Determine the (x, y) coordinate at the center of the cell enclosing the given text.  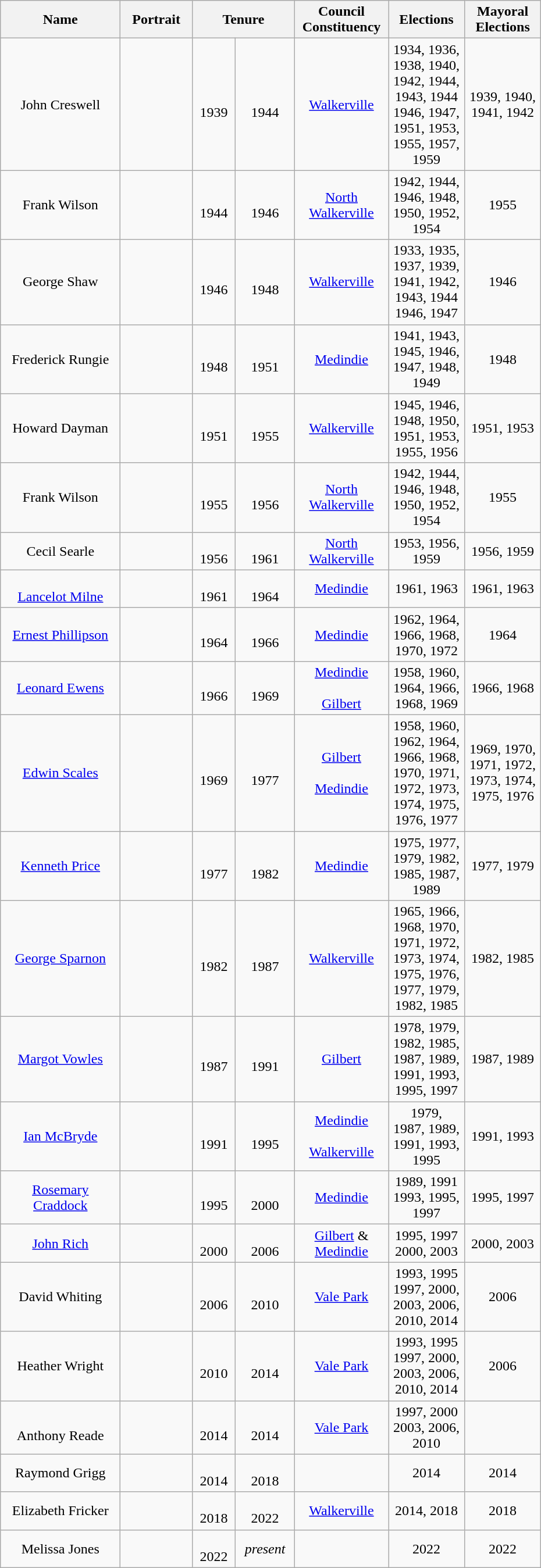
1987, 1989 (503, 1059)
1977, 1979 (503, 866)
Tenure (243, 20)
Anthony Reade (60, 1427)
1941, 1943, 1945, 1946, 1947, 1948, 1949 (427, 359)
Heather Wright (60, 1366)
Gilbert (341, 1059)
Medindie Walkerville (341, 1136)
1934, 1936, 1938, 1940, 1942, 1944, 1943, 1944 1946, 1947, 1951, 1953, 1955, 1957, 1959 (427, 105)
George Sparnon (60, 959)
1958, 1960, 1964, 1966, 1968, 1969 (427, 688)
1975, 1977, 1979, 1982, 1985, 1987, 1989 (427, 866)
1958, 1960, 1962, 1964, 1966, 1968, 1970, 1971, 1972, 1973, 1974, 1975, 1976, 1977 (427, 773)
2014, 2018 (427, 1510)
Council Constituency (341, 20)
Medindie Gilbert (341, 688)
Rosemary Craddock (60, 1198)
John Rich (60, 1243)
David Whiting (60, 1296)
Kenneth Price (60, 866)
Leonard Ewens (60, 688)
Gilbert & Medindie (341, 1243)
1965, 1966, 1968, 1970, 1971, 1972, 1973, 1974, 1975, 1976, 1977, 1979, 1982, 1985 (427, 959)
Margot Vowles (60, 1059)
1933, 1935, 1937, 1939, 1941, 1942, 1943, 1944 1946, 1947 (427, 282)
1978, 1979, 1982, 1985, 1987, 1989, 1991, 1993, 1995, 1997 (427, 1059)
1951, 1953 (503, 428)
Gilbert Medindie (341, 773)
1953, 1956, 1959 (427, 551)
Lancelot Milne (60, 588)
1962, 1964, 1966, 1968, 1970, 1972 (427, 634)
Elections (427, 20)
Name (60, 20)
George Shaw (60, 282)
Ernest Phillipson (60, 634)
Portrait (156, 20)
Howard Dayman (60, 428)
1995, 19972000, 2003 (427, 1243)
1989, 19911993, 1995, 1997 (427, 1198)
1939 (213, 105)
Raymond Grigg (60, 1473)
1995, 1997 (503, 1198)
1991, 1993 (503, 1136)
John Creswell (60, 105)
Frederick Rungie (60, 359)
1979, 1987, 1989, 1991, 1993, 1995 (427, 1136)
1956, 1959 (503, 551)
1997, 20002003, 2006, 2010 (427, 1427)
present (265, 1549)
Melissa Jones (60, 1549)
2000, 2003 (503, 1243)
1966, 1968 (503, 688)
Mayoral Elections (503, 20)
Ian McBryde (60, 1136)
1939, 1940, 1941, 1942 (503, 105)
Cecil Searle (60, 551)
1969, 1970, 1971, 1972, 1973, 1974, 1975, 1976 (503, 773)
Elizabeth Fricker (60, 1510)
1945, 1946, 1948, 1950, 1951, 1953, 1955, 1956 (427, 428)
1982, 1985 (503, 959)
Edwin Scales (60, 773)
